Return the (x, y) coordinate for the center point of the cell that contains the specified text.  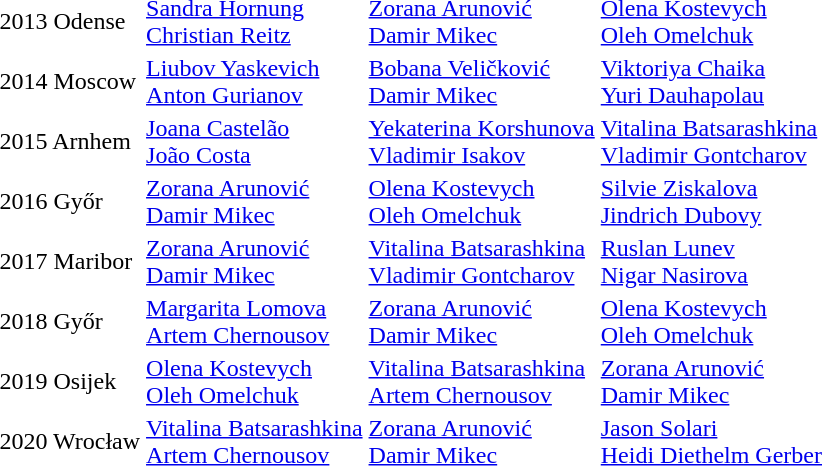
Bobana VeličkovićDamir Mikec (482, 82)
Liubov YaskevichAnton Gurianov (254, 82)
Yekaterina KorshunovaVladimir Isakov (482, 142)
Vitalina BatsarashkinaArtem Chernousov (482, 382)
Vitalina BatsarashkinaVladimir Gontcharov (482, 262)
Joana CastelãoJoão Costa (254, 142)
Margarita LomovaArtem Chernousov (254, 322)
